Locate the cell with the specified text and output its [x, y] center coordinate. 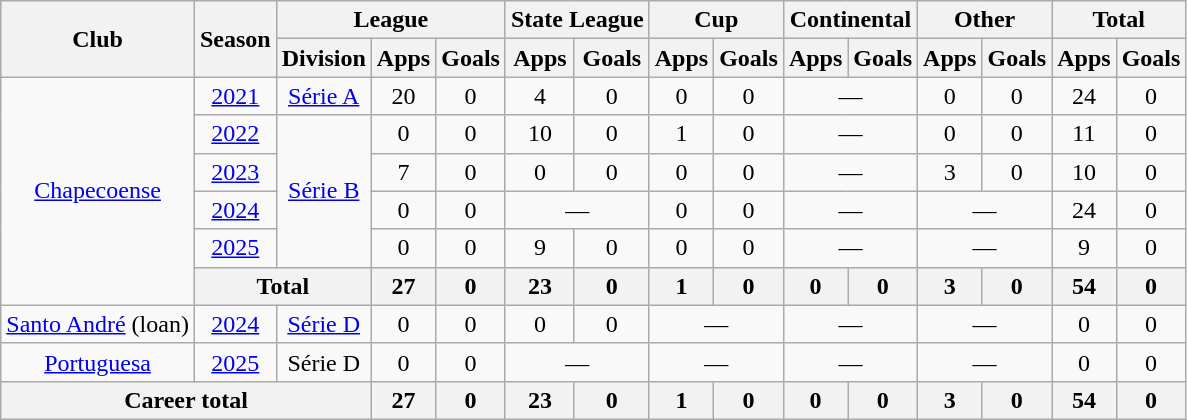
7 [403, 172]
Continental [850, 20]
Division [324, 58]
Portuguesa [98, 362]
20 [403, 96]
4 [540, 96]
2021 [235, 96]
Série A [324, 96]
2023 [235, 172]
Série B [324, 191]
Season [235, 39]
Career total [186, 400]
Cup [716, 20]
State League [577, 20]
Chapecoense [98, 191]
Other [985, 20]
League [390, 20]
Club [98, 39]
Santo André (loan) [98, 324]
2022 [235, 134]
11 [1084, 134]
